Pinpoint the cell where the given text exists, returning its [x, y] midpoint coordinate. 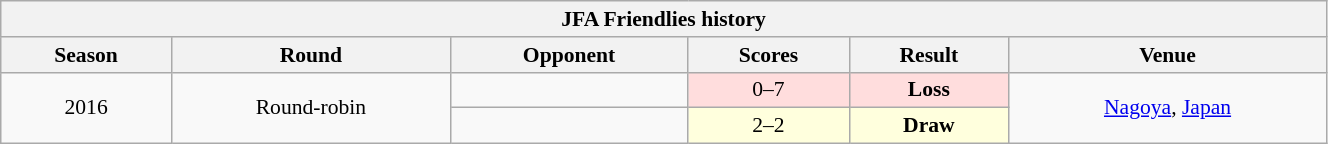
Draw [929, 126]
Season [86, 55]
JFA Friendlies history [664, 19]
Result [929, 55]
Round-robin [310, 108]
Opponent [568, 55]
2016 [86, 108]
2–2 [768, 126]
Venue [1168, 55]
Nagoya, Japan [1168, 108]
Round [310, 55]
Scores [768, 55]
Loss [929, 90]
0–7 [768, 90]
